Pinpoint the cell where the given text exists, returning its [X, Y] midpoint coordinate. 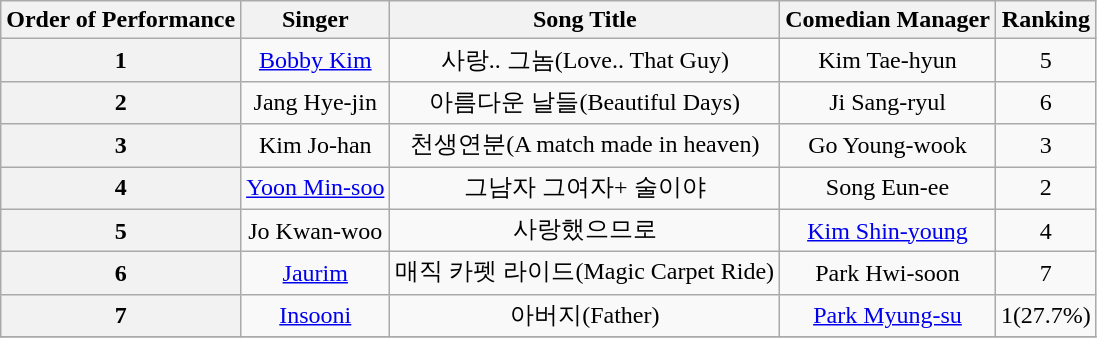
Bobby Kim [316, 60]
Jang Hye-jin [316, 102]
Song Eun-ee [888, 188]
Yoon Min-soo [316, 188]
Singer [316, 20]
Jaurim [316, 274]
아버지(Father) [585, 316]
Go Young-wook [888, 146]
천생연분(A match made in heaven) [585, 146]
Song Title [585, 20]
Order of Performance [121, 20]
Jo Kwan-woo [316, 230]
Insooni [316, 316]
Ji Sang-ryul [888, 102]
1(27.7%) [1046, 316]
Comedian Manager [888, 20]
Kim Tae-hyun [888, 60]
Kim Shin-young [888, 230]
Park Hwi-soon [888, 274]
사랑했으므로 [585, 230]
그남자 그여자+ 술이야 [585, 188]
Ranking [1046, 20]
아름다운 날들(Beautiful Days) [585, 102]
매직 카펫 라이드(Magic Carpet Ride) [585, 274]
사랑.. 그놈(Love.. That Guy) [585, 60]
1 [121, 60]
Park Myung-su [888, 316]
Kim Jo-han [316, 146]
